Return (X, Y) of the center of cell containing provided text 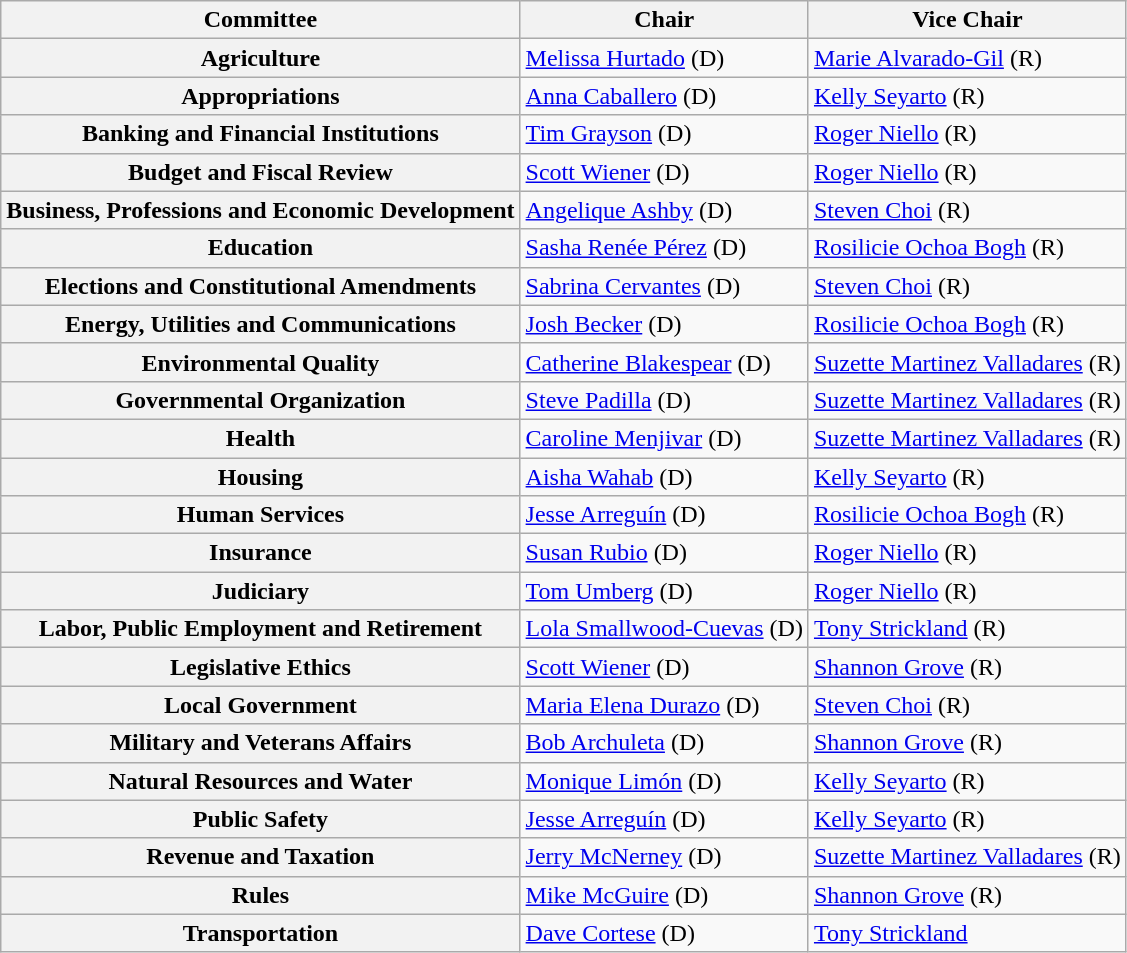
Insurance (260, 553)
Vice Chair (967, 20)
Tim Grayson (D) (664, 134)
Local Government (260, 705)
Mike McGuire (D) (664, 895)
Labor, Public Employment and Retirement (260, 629)
Revenue and Taxation (260, 857)
Appropriations (260, 96)
Maria Elena Durazo (D) (664, 705)
Environmental Quality (260, 362)
Lola Smallwood-Cuevas (D) (664, 629)
Melissa Hurtado (D) (664, 58)
Health (260, 438)
Susan Rubio (D) (664, 553)
Military and Veterans Affairs (260, 743)
Public Safety (260, 819)
Jerry McNerney (D) (664, 857)
Transportation (260, 933)
Angelique Ashby (D) (664, 210)
Rules (260, 895)
Catherine Blakespear (D) (664, 362)
Tony Strickland (967, 933)
Elections and Constitutional Amendments (260, 286)
Tom Umberg (D) (664, 591)
Human Services (260, 515)
Governmental Organization (260, 400)
Aisha Wahab (D) (664, 477)
Natural Resources and Water (260, 781)
Energy, Utilities and Communications (260, 324)
Josh Becker (D) (664, 324)
Tony Strickland (R) (967, 629)
Chair (664, 20)
Caroline Menjivar (D) (664, 438)
Marie Alvarado-Gil (R) (967, 58)
Budget and Fiscal Review (260, 172)
Business, Professions and Economic Development (260, 210)
Education (260, 248)
Legislative Ethics (260, 667)
Steve Padilla (D) (664, 400)
Dave Cortese (D) (664, 933)
Agriculture (260, 58)
Sasha Renée Pérez (D) (664, 248)
Monique Limón (D) (664, 781)
Anna Caballero (D) (664, 96)
Housing (260, 477)
Sabrina Cervantes (D) (664, 286)
Committee (260, 20)
Judiciary (260, 591)
Bob Archuleta (D) (664, 743)
Banking and Financial Institutions (260, 134)
